Return the (X, Y) coordinate for the center point of the cell that contains the specified text.  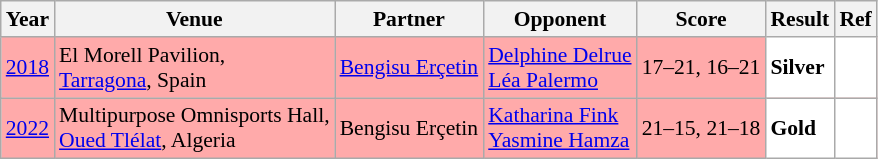
Gold (800, 128)
Ref (855, 19)
17–21, 16–21 (702, 68)
Partner (410, 19)
Score (702, 19)
Silver (800, 68)
Delphine Delrue Léa Palermo (560, 68)
Opponent (560, 19)
21–15, 21–18 (702, 128)
El Morell Pavilion,Tarragona, Spain (194, 68)
2018 (28, 68)
Multipurpose Omnisports Hall,Oued Tlélat, Algeria (194, 128)
Venue (194, 19)
Katharina Fink Yasmine Hamza (560, 128)
Result (800, 19)
2022 (28, 128)
Year (28, 19)
